Determine the [X, Y] coordinate at the center of the cell enclosing the given text.  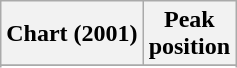
Peakposition [189, 34]
Chart (2001) [72, 34]
